Extract the (x, y) coordinate from the center of the cell holding the provided text.  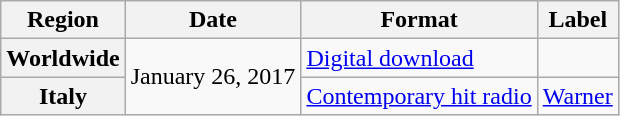
January 26, 2017 (213, 77)
Italy (63, 96)
Date (213, 20)
Format (419, 20)
Digital download (419, 58)
Label (578, 20)
Region (63, 20)
Contemporary hit radio (419, 96)
Worldwide (63, 58)
Warner (578, 96)
